Return the (x, y) coordinate for the center point of the cell that contains the specified text.  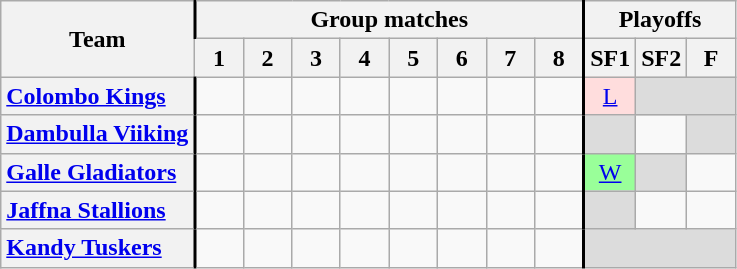
3 (316, 58)
6 (462, 58)
Kandy Tuskers (98, 248)
5 (414, 58)
Playoffs (660, 20)
SF2 (662, 58)
Galle Gladiators (98, 172)
W (610, 172)
Dambulla Viiking (98, 134)
L (610, 96)
Team (98, 39)
Group matches (390, 20)
Colombo Kings (98, 96)
Jaffna Stallions (98, 210)
SF1 (610, 58)
4 (364, 58)
2 (268, 58)
1 (220, 58)
7 (510, 58)
8 (560, 58)
F (712, 58)
